Extract the (X, Y) coordinate from the center of the cell holding the provided text.  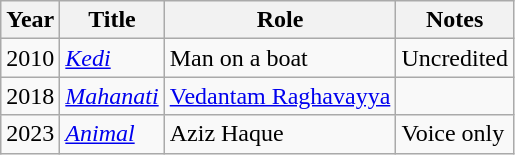
Vedantam Raghavayya (280, 96)
2018 (30, 96)
Year (30, 20)
2023 (30, 134)
Mahanati (112, 96)
Voice only (455, 134)
Aziz Haque (280, 134)
Kedi (112, 58)
Man on a boat (280, 58)
Role (280, 20)
Notes (455, 20)
2010 (30, 58)
Uncredited (455, 58)
Title (112, 20)
Animal (112, 134)
